Scan for the cell matching the given text and deliver its (x, y) coordinate at center. 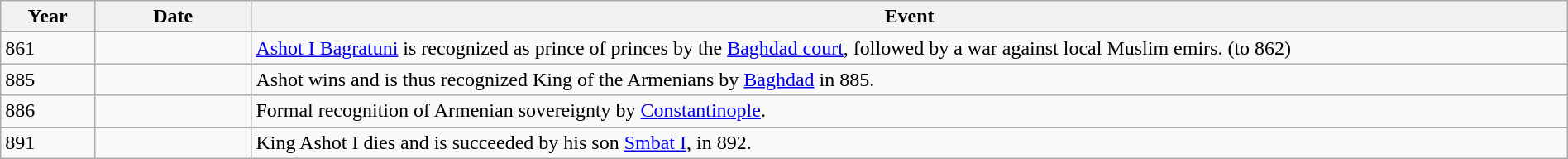
886 (48, 111)
Year (48, 17)
Ashot wins and is thus recognized King of the Armenians by Baghdad in 885. (910, 79)
Date (172, 17)
Formal recognition of Armenian sovereignty by Constantinople. (910, 111)
Event (910, 17)
861 (48, 48)
King Ashot I dies and is succeeded by his son Smbat I, in 892. (910, 142)
885 (48, 79)
Ashot I Bagratuni is recognized as prince of princes by the Baghdad court, followed by a war against local Muslim emirs. (to 862) (910, 48)
891 (48, 142)
